Capture the cell that displays the provided text and extract its (X, Y) central coordinate. 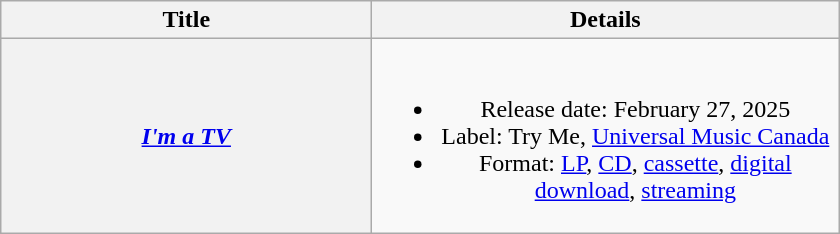
Details (606, 20)
Release date: February 27, 2025Label: Try Me, Universal Music CanadaFormat: LP, CD, cassette, digital download, streaming (606, 136)
I'm a TV (186, 136)
Title (186, 20)
